Locate the cell with the specified text and output its (x, y) center coordinate. 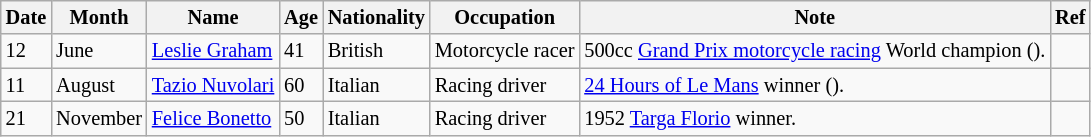
Motorcycle racer (504, 51)
Leslie Graham (213, 51)
41 (301, 51)
24 Hours of Le Mans winner (). (814, 85)
Felice Bonetto (213, 118)
Name (213, 17)
June (99, 51)
August (99, 85)
21 (26, 118)
12 (26, 51)
50 (301, 118)
Note (814, 17)
Tazio Nuvolari (213, 85)
Date (26, 17)
British (376, 51)
Occupation (504, 17)
Nationality (376, 17)
November (99, 118)
11 (26, 85)
60 (301, 85)
1952 Targa Florio winner. (814, 118)
Ref (1070, 17)
Month (99, 17)
Age (301, 17)
500cc Grand Prix motorcycle racing World champion (). (814, 51)
